For the text-containing cell, return its midpoint in [X, Y] coordinate format. 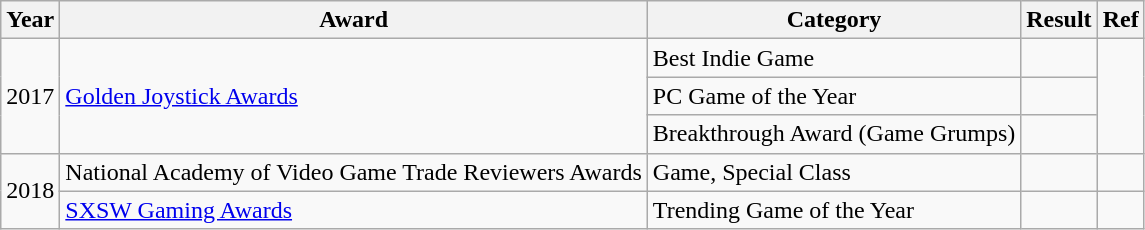
Golden Joystick Awards [354, 96]
SXSW Gaming Awards [354, 210]
Category [834, 20]
Result [1059, 20]
Game, Special Class [834, 172]
2017 [30, 96]
Ref [1120, 20]
2018 [30, 191]
National Academy of Video Game Trade Reviewers Awards [354, 172]
PC Game of the Year [834, 96]
Award [354, 20]
Trending Game of the Year [834, 210]
Breakthrough Award (Game Grumps) [834, 134]
Year [30, 20]
Best Indie Game [834, 58]
